Identify which cell holds the provided text, then report its [X, Y] central coordinate. 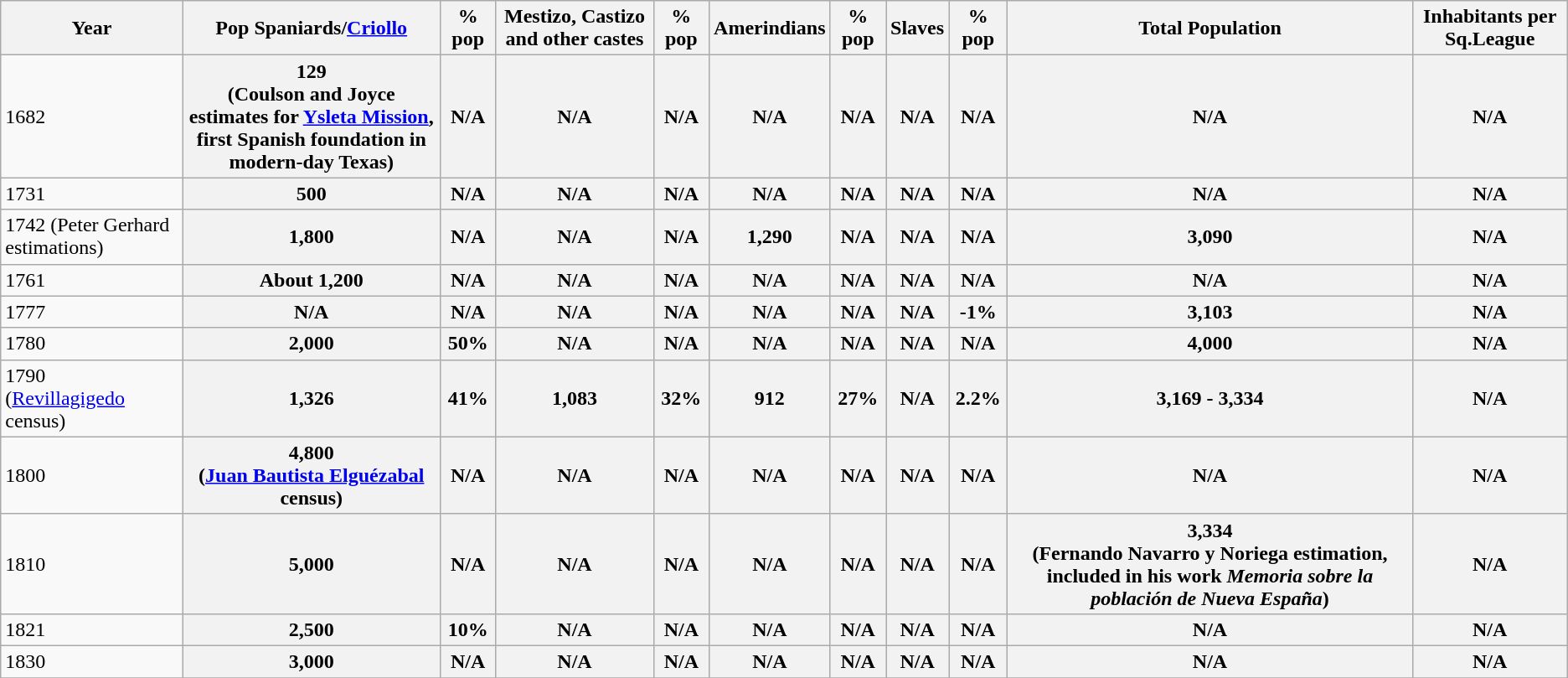
1,800 [312, 236]
1742 (Peter Gerhard estimations) [92, 236]
27% [858, 398]
4,000 [1210, 344]
Slaves [918, 28]
Pop Spaniards/Criollo [312, 28]
2,000 [312, 344]
4,800 (Juan Bautista Elguézabal census) [312, 475]
10% [467, 629]
Amerindians [770, 28]
2.2% [978, 398]
Mestizo, Castizo and other castes [575, 28]
Year [92, 28]
-1% [978, 312]
Total Population [1210, 28]
5,000 [312, 563]
1790(Revillagigedo census) [92, 398]
1682 [92, 116]
3,000 [312, 661]
About 1,200 [312, 280]
50% [467, 344]
1,083 [575, 398]
3,103 [1210, 312]
1,290 [770, 236]
Inhabitants per Sq.League [1489, 28]
1780 [92, 344]
912 [770, 398]
500 [312, 194]
1731 [92, 194]
1,326 [312, 398]
41% [467, 398]
32% [682, 398]
1810 [92, 563]
3,334 (Fernando Navarro y Noriega estimation, included in his work Memoria sobre la población de Nueva España) [1210, 563]
3,169 - 3,334 [1210, 398]
129 (Coulson and Joyce estimates for Ysleta Mission, first Spanish foundation in modern-day Texas) [312, 116]
1830 [92, 661]
1777 [92, 312]
1761 [92, 280]
1800 [92, 475]
1821 [92, 629]
3,090 [1210, 236]
2,500 [312, 629]
